Locate the cell with the specified text and output its (X, Y) center coordinate. 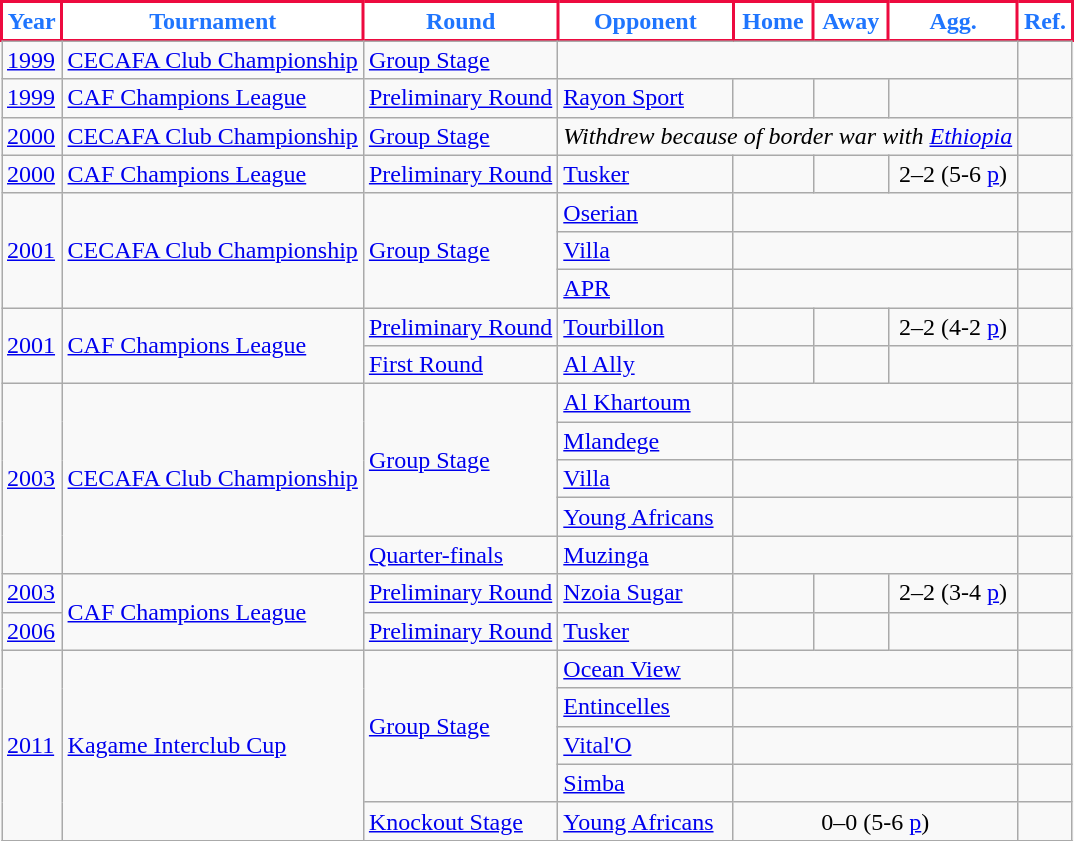
Muzinga (646, 555)
Opponent (646, 22)
Knockout Stage (460, 821)
Ocean View (646, 669)
0–0 (5-6 p) (876, 821)
Al Khartoum (646, 403)
2–2 (5-6 p) (952, 174)
Withdrew because of border war with Ethiopia (788, 136)
Vital'O (646, 745)
Mlandege (646, 441)
Home (773, 22)
Oserian (646, 212)
First Round (460, 365)
Tourbillon (646, 327)
Away (850, 22)
2–2 (3-4 p) (952, 593)
Simba (646, 783)
2–2 (4-2 p) (952, 327)
Rayon Sport (646, 98)
Ref. (1046, 22)
Kagame Interclub Cup (212, 745)
Entincelles (646, 707)
Al Ally (646, 365)
APR (646, 288)
Nzoia Sugar (646, 593)
2006 (32, 631)
2011 (32, 745)
Agg. (952, 22)
Round (460, 22)
Year (32, 22)
Quarter-finals (460, 555)
Tournament (212, 22)
